Find where the given text appears and provide that cell's center as [x, y] coordinate. 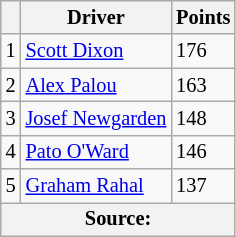
137 [203, 186]
4 [11, 152]
Driver [96, 17]
3 [11, 118]
Scott Dixon [96, 51]
Alex Palou [96, 85]
Josef Newgarden [96, 118]
Source: [118, 219]
5 [11, 186]
Pato O'Ward [96, 152]
176 [203, 51]
163 [203, 85]
148 [203, 118]
Points [203, 17]
1 [11, 51]
Graham Rahal [96, 186]
2 [11, 85]
146 [203, 152]
